Find where the given text appears and provide that cell's center as (x, y) coordinate. 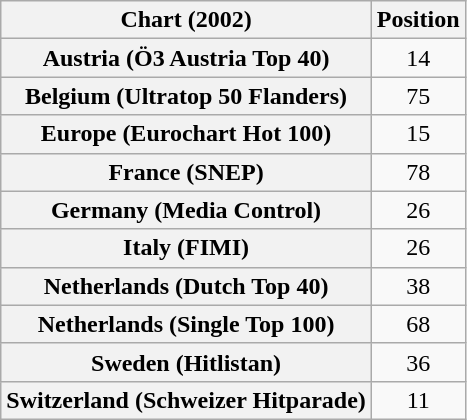
Switzerland (Schweizer Hitparade) (186, 400)
Sweden (Hitlistan) (186, 362)
Italy (FIMI) (186, 248)
Germany (Media Control) (186, 210)
75 (418, 96)
15 (418, 134)
14 (418, 58)
Chart (2002) (186, 20)
Belgium (Ultratop 50 Flanders) (186, 96)
68 (418, 324)
Netherlands (Single Top 100) (186, 324)
Netherlands (Dutch Top 40) (186, 286)
Position (418, 20)
France (SNEP) (186, 172)
38 (418, 286)
11 (418, 400)
78 (418, 172)
Europe (Eurochart Hot 100) (186, 134)
36 (418, 362)
Austria (Ö3 Austria Top 40) (186, 58)
